Extract the [X, Y] coordinate from the center of the cell holding the provided text.  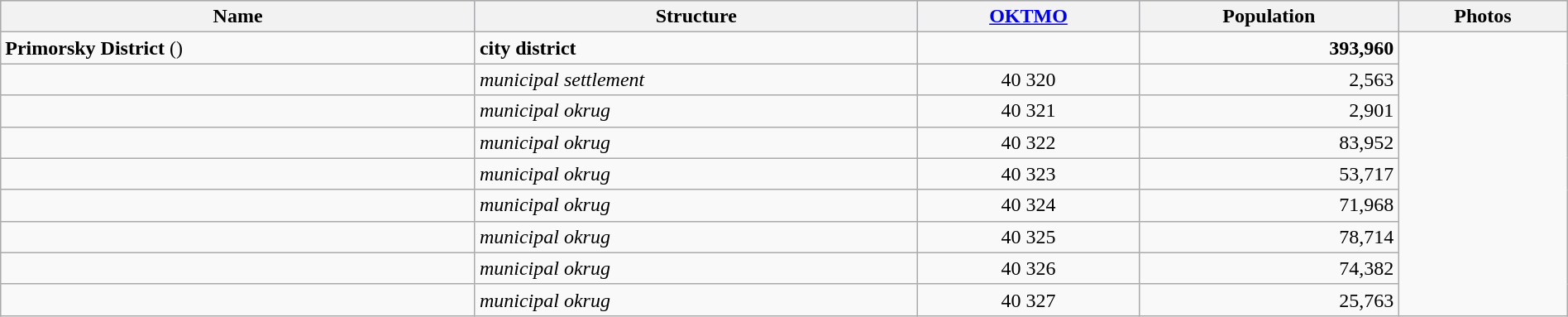
Structure [696, 17]
2,901 [1269, 111]
40 325 [1029, 237]
71,968 [1269, 205]
25,763 [1269, 300]
40 321 [1029, 111]
74,382 [1269, 268]
40 326 [1029, 268]
2,563 [1269, 79]
Primorsky District () [238, 48]
40 324 [1029, 205]
40 327 [1029, 300]
78,714 [1269, 237]
53,717 [1269, 174]
Name [238, 17]
city district [696, 48]
Photos [1483, 17]
Population [1269, 17]
OKTMO [1029, 17]
40 320 [1029, 79]
40 323 [1029, 174]
municipal settlement [696, 79]
83,952 [1269, 142]
40 322 [1029, 142]
393,960 [1269, 48]
